Capture the cell that displays the provided text and extract its (X, Y) central coordinate. 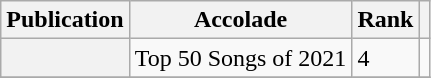
4 (386, 58)
Rank (386, 20)
Publication (65, 20)
Top 50 Songs of 2021 (240, 58)
Accolade (240, 20)
